For the text-containing cell, return its midpoint in [X, Y] coordinate format. 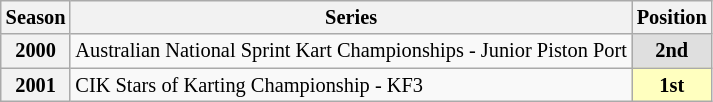
2001 [36, 85]
Position [672, 17]
Season [36, 17]
CIK Stars of Karting Championship - KF3 [350, 85]
2000 [36, 51]
Series [350, 17]
1st [672, 85]
2nd [672, 51]
Australian National Sprint Kart Championships - Junior Piston Port [350, 51]
